Identify which cell holds the provided text, then report its (x, y) central coordinate. 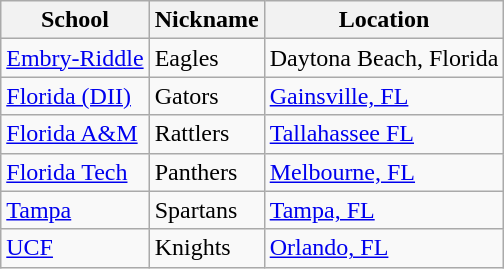
Panthers (206, 172)
Gainsville, FL (384, 96)
Location (384, 20)
Gators (206, 96)
Tallahassee FL (384, 134)
Spartans (206, 210)
Daytona Beach, Florida (384, 58)
Knights (206, 248)
School (75, 20)
Embry-Riddle (75, 58)
Florida A&M (75, 134)
Tampa, FL (384, 210)
Eagles (206, 58)
Nickname (206, 20)
UCF (75, 248)
Orlando, FL (384, 248)
Florida (DII) (75, 96)
Tampa (75, 210)
Florida Tech (75, 172)
Melbourne, FL (384, 172)
Rattlers (206, 134)
